Output the (X, Y) coordinate of the center of the cell containing the given text.  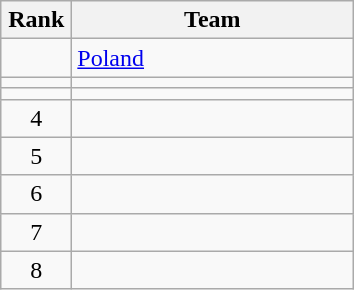
4 (36, 118)
8 (36, 270)
Poland (212, 58)
7 (36, 232)
6 (36, 194)
5 (36, 156)
Rank (36, 20)
Team (212, 20)
